Determine the [x, y] coordinate at the center of the cell enclosing the given text.  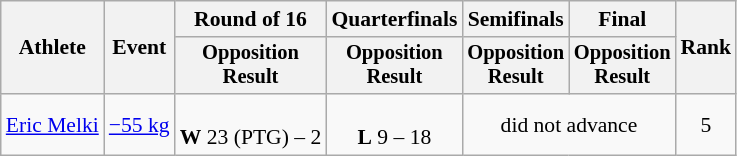
−55 kg [140, 124]
Athlete [52, 48]
W 23 (PTG) – 2 [251, 124]
Quarterfinals [394, 19]
Round of 16 [251, 19]
L 9 – 18 [394, 124]
Final [622, 19]
Semifinals [516, 19]
did not advance [568, 124]
5 [706, 124]
Rank [706, 48]
Eric Melki [52, 124]
Event [140, 48]
